Scan for the cell matching the given text and deliver its [x, y] coordinate at center. 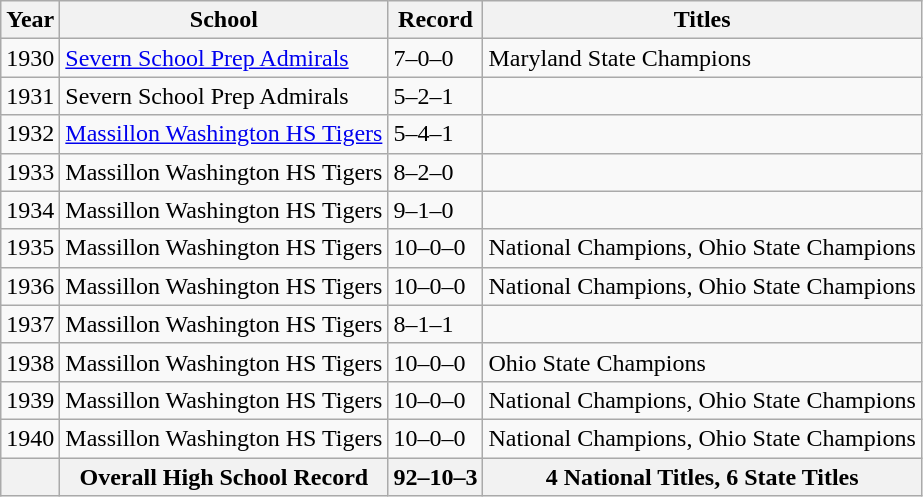
8–1–1 [436, 324]
School [224, 20]
Year [30, 20]
1933 [30, 172]
5–2–1 [436, 96]
1938 [30, 362]
Titles [702, 20]
1940 [30, 438]
Maryland State Champions [702, 58]
1939 [30, 400]
1932 [30, 134]
4 National Titles, 6 State Titles [702, 477]
1931 [30, 96]
9–1–0 [436, 210]
Record [436, 20]
7–0–0 [436, 58]
1934 [30, 210]
1936 [30, 286]
1935 [30, 248]
5–4–1 [436, 134]
Ohio State Champions [702, 362]
8–2–0 [436, 172]
Overall High School Record [224, 477]
1937 [30, 324]
1930 [30, 58]
92–10–3 [436, 477]
